Identify which cell holds the provided text, then report its [x, y] central coordinate. 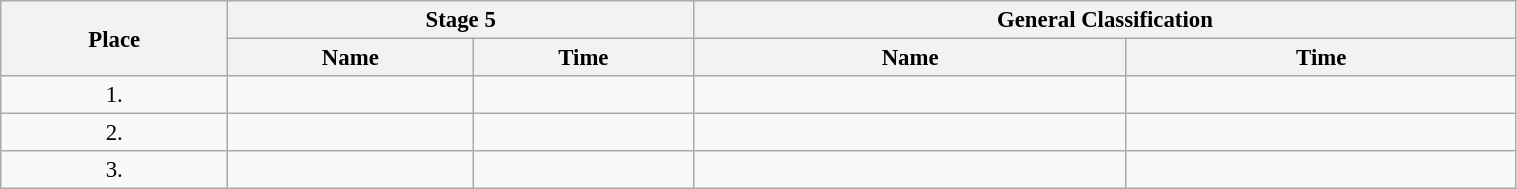
1. [114, 95]
2. [114, 133]
Stage 5 [461, 20]
3. [114, 170]
Place [114, 38]
General Classification [1105, 20]
